Identify which cell holds the provided text, then report its (x, y) central coordinate. 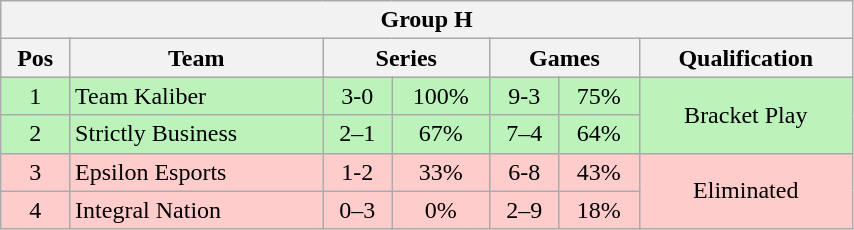
6-8 (524, 172)
1-2 (358, 172)
67% (441, 134)
Epsilon Esports (196, 172)
Bracket Play (746, 115)
Integral Nation (196, 210)
Series (406, 58)
1 (36, 96)
43% (600, 172)
64% (600, 134)
0% (441, 210)
3-0 (358, 96)
Team (196, 58)
Strictly Business (196, 134)
2 (36, 134)
0–3 (358, 210)
2–1 (358, 134)
18% (600, 210)
Eliminated (746, 191)
100% (441, 96)
Team Kaliber (196, 96)
Qualification (746, 58)
9-3 (524, 96)
Group H (427, 20)
7–4 (524, 134)
Games (564, 58)
Pos (36, 58)
4 (36, 210)
3 (36, 172)
2–9 (524, 210)
75% (600, 96)
33% (441, 172)
